Capture the cell that displays the provided text and extract its (X, Y) central coordinate. 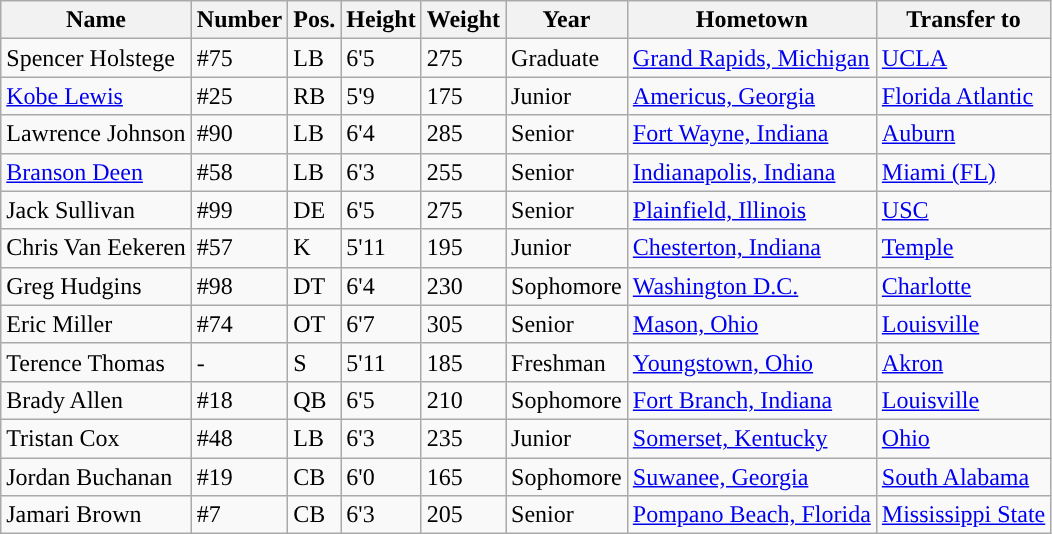
Jordan Buchanan (96, 477)
Florida Atlantic (963, 96)
UCLA (963, 58)
K (314, 248)
Graduate (567, 58)
285 (463, 134)
305 (463, 324)
Auburn (963, 134)
Chesterton, Indiana (752, 248)
#57 (239, 248)
Terence Thomas (96, 362)
Ohio (963, 438)
230 (463, 286)
DT (314, 286)
Greg Hudgins (96, 286)
#74 (239, 324)
QB (314, 400)
Washington D.C. (752, 286)
195 (463, 248)
Pompano Beach, Florida (752, 515)
Indianapolis, Indiana (752, 172)
#98 (239, 286)
Branson Deen (96, 172)
RB (314, 96)
#25 (239, 96)
175 (463, 96)
Mississippi State (963, 515)
DE (314, 210)
South Alabama (963, 477)
205 (463, 515)
Lawrence Johnson (96, 134)
Suwanee, Georgia (752, 477)
165 (463, 477)
#99 (239, 210)
235 (463, 438)
USC (963, 210)
#48 (239, 438)
Jack Sullivan (96, 210)
Year (567, 20)
Miami (FL) (963, 172)
Chris Van Eekeren (96, 248)
Number (239, 20)
210 (463, 400)
Grand Rapids, Michigan (752, 58)
Height (381, 20)
Temple (963, 248)
#18 (239, 400)
#90 (239, 134)
185 (463, 362)
Mason, Ohio (752, 324)
Brady Allen (96, 400)
Akron (963, 362)
#7 (239, 515)
255 (463, 172)
5'9 (381, 96)
#75 (239, 58)
Fort Branch, Indiana (752, 400)
Eric Miller (96, 324)
Spencer Holstege (96, 58)
6'7 (381, 324)
6'0 (381, 477)
Plainfield, Illinois (752, 210)
OT (314, 324)
- (239, 362)
Hometown (752, 20)
Jamari Brown (96, 515)
Name (96, 20)
#58 (239, 172)
Charlotte (963, 286)
#19 (239, 477)
Weight (463, 20)
S (314, 362)
Fort Wayne, Indiana (752, 134)
Freshman (567, 362)
Tristan Cox (96, 438)
Kobe Lewis (96, 96)
Youngstown, Ohio (752, 362)
Transfer to (963, 20)
Somerset, Kentucky (752, 438)
Pos. (314, 20)
Americus, Georgia (752, 96)
